Search for the cell housing the specified text and yield its [x, y] center coordinate. 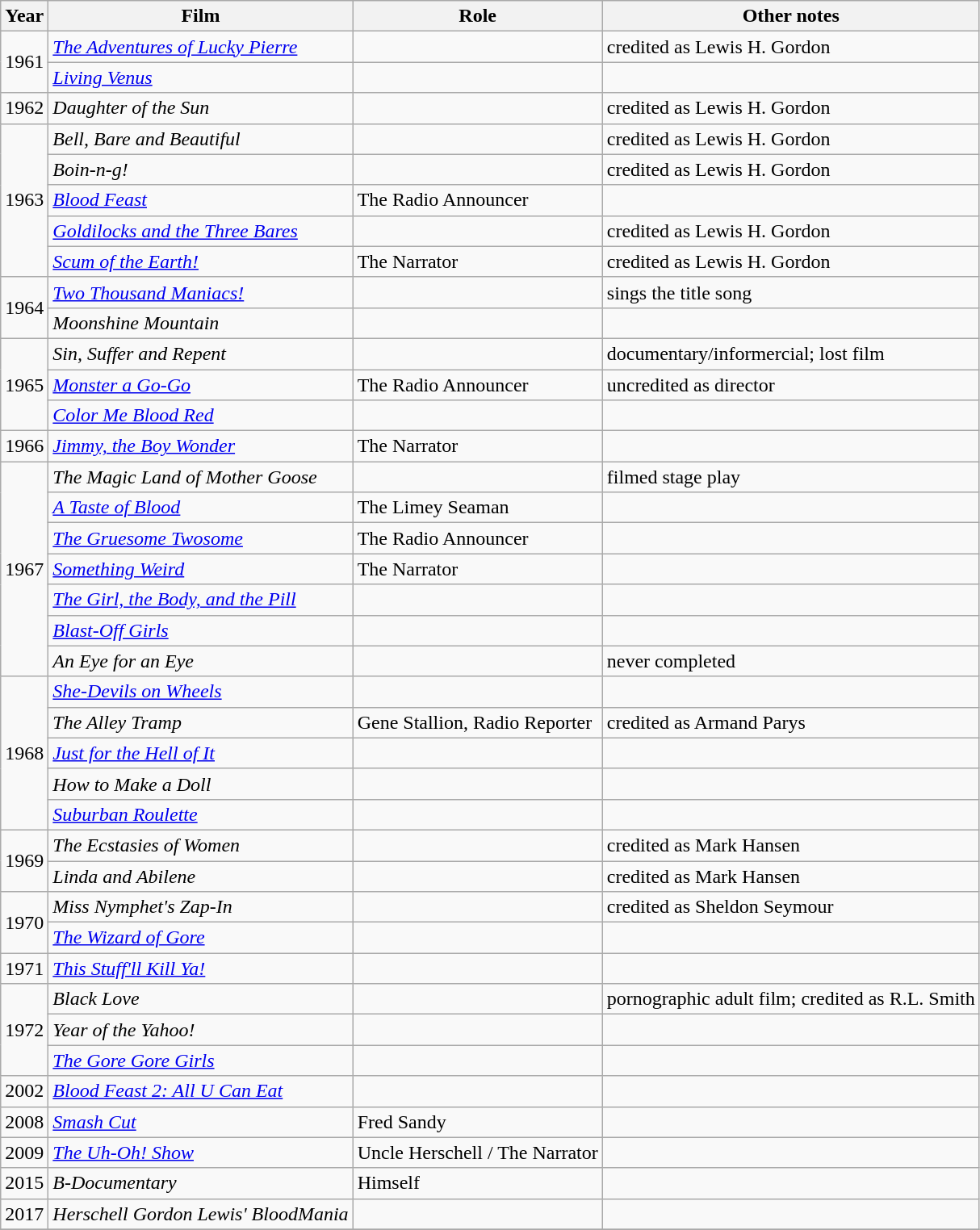
1968 [24, 753]
never completed [791, 661]
credited as Sheldon Seymour [791, 907]
The Gore Gore Girls [200, 1061]
Daughter of the Sun [200, 108]
Blood Feast 2: All U Can Eat [200, 1091]
1961 [24, 62]
She-Devils on Wheels [200, 692]
documentary/informercial; lost film [791, 354]
A Taste of Blood [200, 508]
2009 [24, 1153]
The Gruesome Twosome [200, 538]
Linda and Abilene [200, 876]
2015 [24, 1183]
Two Thousand Maniacs! [200, 292]
The Girl, the Body, and the Pill [200, 600]
Bell, Bare and Beautiful [200, 139]
pornographic adult film; credited as R.L. Smith [791, 999]
B-Documentary [200, 1183]
2002 [24, 1091]
The Ecstasies of Women [200, 845]
Moonshine Mountain [200, 323]
1963 [24, 200]
Suburban Roulette [200, 814]
How to Make a Doll [200, 784]
Year [24, 16]
2008 [24, 1122]
filmed stage play [791, 477]
Year of the Yahoo! [200, 1030]
The Uh-Oh! Show [200, 1153]
Blast-Off Girls [200, 630]
1965 [24, 384]
The Alley Tramp [200, 722]
1964 [24, 307]
This Stuff'll Kill Ya! [200, 969]
1970 [24, 922]
1962 [24, 108]
Goldilocks and the Three Bares [200, 231]
Himself [478, 1183]
Fred Sandy [478, 1122]
1972 [24, 1030]
Jimmy, the Boy Wonder [200, 446]
Black Love [200, 999]
An Eye for an Eye [200, 661]
2017 [24, 1214]
Smash Cut [200, 1122]
Herschell Gordon Lewis' BloodMania [200, 1214]
Something Weird [200, 569]
The Adventures of Lucky Pierre [200, 47]
Miss Nymphet's Zap-In [200, 907]
Sin, Suffer and Repent [200, 354]
Film [200, 16]
The Limey Seaman [478, 508]
1967 [24, 569]
credited as Armand Parys [791, 722]
Boin-n-g! [200, 169]
Living Venus [200, 77]
The Wizard of Gore [200, 938]
Uncle Herschell / The Narrator [478, 1153]
The Magic Land of Mother Goose [200, 477]
Just for the Hell of It [200, 753]
uncredited as director [791, 385]
1966 [24, 446]
Monster a Go-Go [200, 385]
Color Me Blood Red [200, 416]
Blood Feast [200, 200]
Other notes [791, 16]
sings the title song [791, 292]
1969 [24, 860]
1971 [24, 969]
Role [478, 16]
Gene Stallion, Radio Reporter [478, 722]
Scum of the Earth! [200, 261]
